Scan for the cell matching the given text and deliver its (X, Y) coordinate at center. 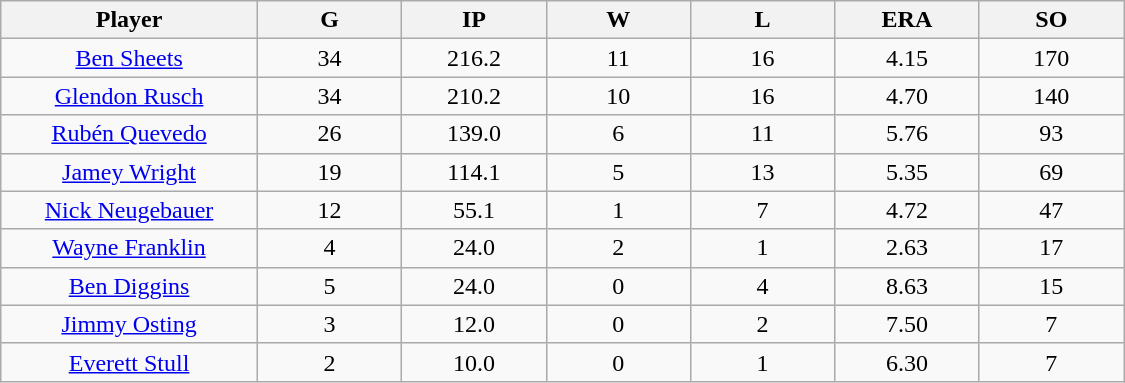
Rubén Quevedo (130, 134)
L (762, 20)
G (329, 20)
12 (329, 210)
Player (130, 20)
15 (1051, 286)
W (618, 20)
7.50 (907, 324)
ERA (907, 20)
Ben Diggins (130, 286)
17 (1051, 248)
12.0 (474, 324)
216.2 (474, 58)
55.1 (474, 210)
Everett Stull (130, 362)
140 (1051, 96)
2.63 (907, 248)
6.30 (907, 362)
Glendon Rusch (130, 96)
47 (1051, 210)
Nick Neugebauer (130, 210)
210.2 (474, 96)
5.76 (907, 134)
6 (618, 134)
114.1 (474, 172)
Jamey Wright (130, 172)
19 (329, 172)
170 (1051, 58)
Wayne Franklin (130, 248)
SO (1051, 20)
4.70 (907, 96)
IP (474, 20)
139.0 (474, 134)
4.72 (907, 210)
Ben Sheets (130, 58)
Jimmy Osting (130, 324)
26 (329, 134)
93 (1051, 134)
10 (618, 96)
8.63 (907, 286)
69 (1051, 172)
13 (762, 172)
10.0 (474, 362)
4.15 (907, 58)
5.35 (907, 172)
3 (329, 324)
